Capture the cell that displays the provided text and extract its [X, Y] central coordinate. 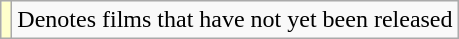
Denotes films that have not yet been released [235, 20]
